Provide the (X, Y) coordinate of the cell's center where the given text is located.  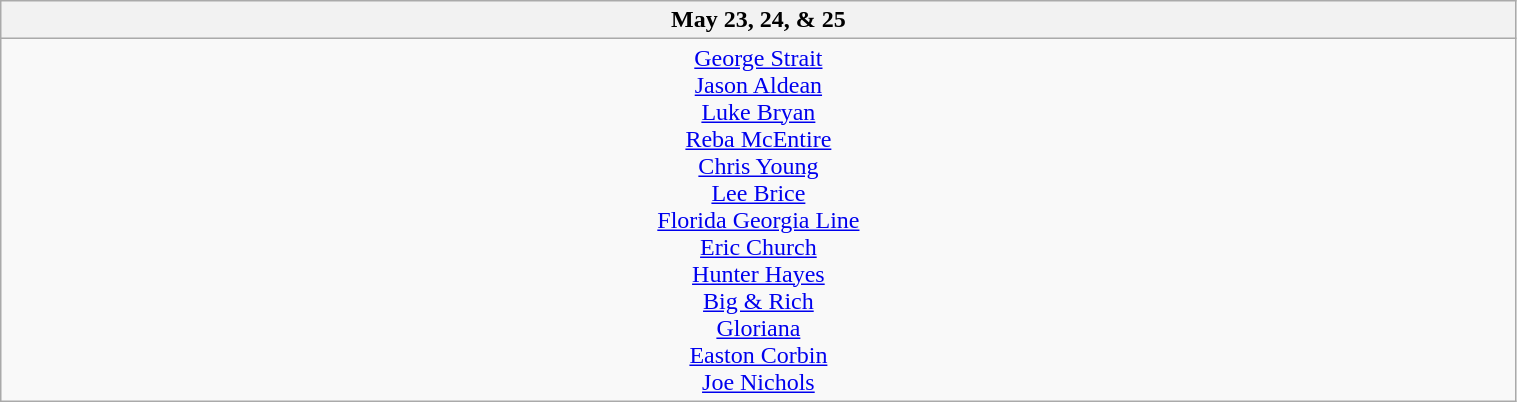
May 23, 24, & 25 (758, 20)
